Extract the (X, Y) coordinate from the center of the cell holding the provided text.  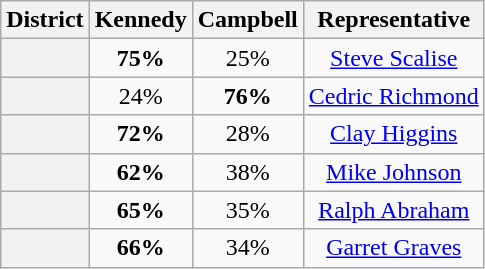
District (45, 20)
66% (140, 248)
25% (248, 58)
72% (140, 134)
Kennedy (140, 20)
Ralph Abraham (394, 210)
24% (140, 96)
Clay Higgins (394, 134)
Steve Scalise (394, 58)
62% (140, 172)
75% (140, 58)
34% (248, 248)
38% (248, 172)
65% (140, 210)
Representative (394, 20)
76% (248, 96)
28% (248, 134)
Cedric Richmond (394, 96)
Garret Graves (394, 248)
35% (248, 210)
Campbell (248, 20)
Mike Johnson (394, 172)
